Search for the cell housing the specified text and yield its (x, y) center coordinate. 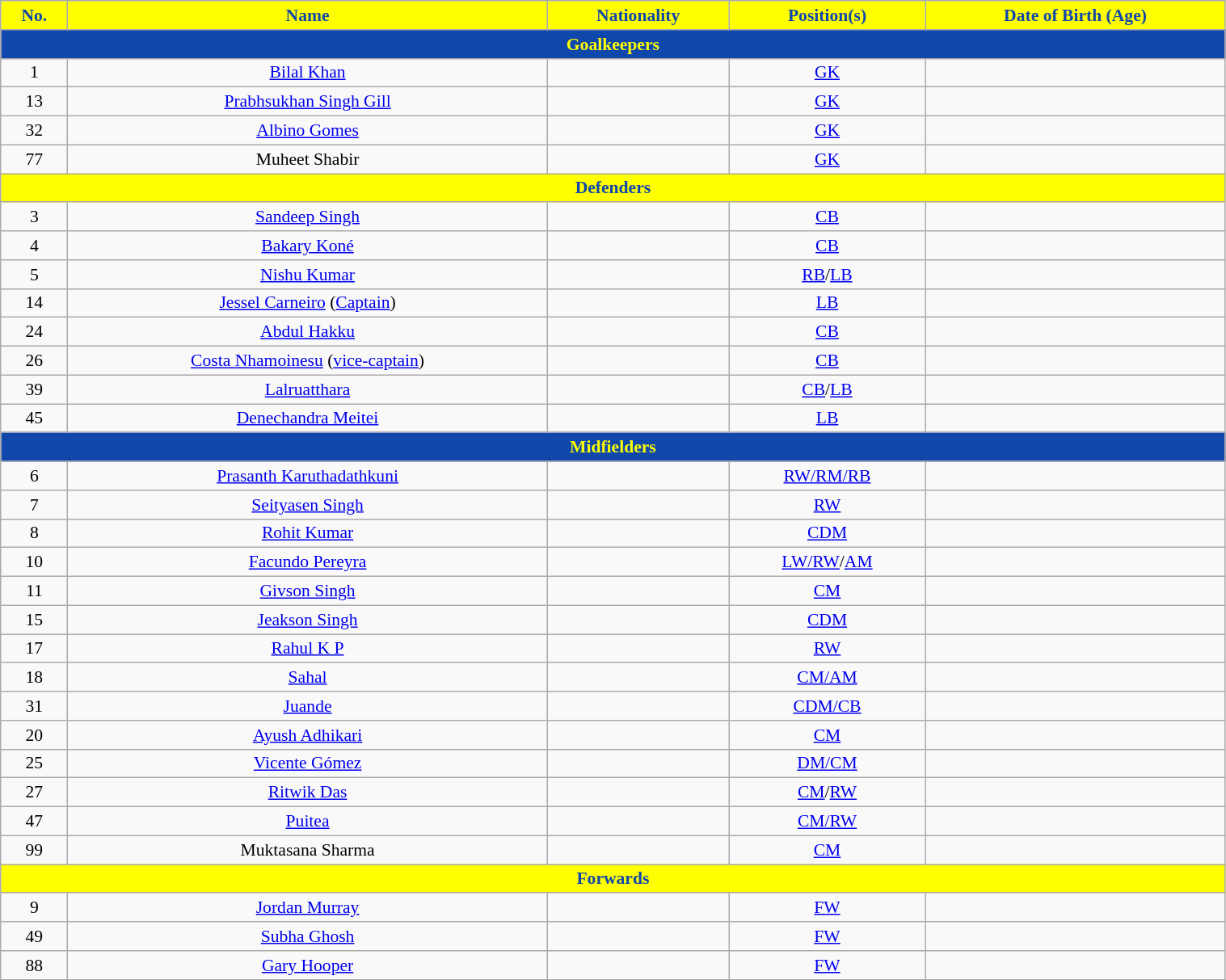
DM/CM (828, 763)
8 (34, 533)
Forwards (613, 879)
25 (34, 763)
11 (34, 591)
LW/RW/AM (828, 562)
Ayush Adhikari (307, 735)
Name (307, 15)
Abdul Hakku (307, 332)
7 (34, 505)
Puitea (307, 822)
Vicente Gómez (307, 763)
Muheet Shabir (307, 159)
CM/AM (828, 678)
Bilal Khan (307, 73)
99 (34, 850)
10 (34, 562)
Denechandra Meitei (307, 418)
Lalruatthara (307, 389)
Gary Hooper (307, 965)
15 (34, 620)
45 (34, 418)
CB/LB (828, 389)
Jessel Carneiro (Captain) (307, 303)
Sahal (307, 678)
Midfielders (613, 448)
20 (34, 735)
Subha Ghosh (307, 936)
47 (34, 822)
Position(s) (828, 15)
Nishu Kumar (307, 275)
Facundo Pereyra (307, 562)
32 (34, 131)
31 (34, 706)
17 (34, 649)
Prasanth Karuthadathkuni (307, 476)
14 (34, 303)
Date of Birth (Age) (1075, 15)
5 (34, 275)
Muktasana Sharma (307, 850)
39 (34, 389)
RB/LB (828, 275)
9 (34, 908)
24 (34, 332)
No. (34, 15)
Jeakson Singh (307, 620)
Bakary Koné (307, 246)
Jordan Murray (307, 908)
1 (34, 73)
CDM/CB (828, 706)
26 (34, 361)
3 (34, 217)
49 (34, 936)
Sandeep Singh (307, 217)
Costa Nhamoinesu (vice-captain) (307, 361)
6 (34, 476)
18 (34, 678)
Nationality (638, 15)
Albino Gomes (307, 131)
Goalkeepers (613, 44)
27 (34, 793)
Rohit Kumar (307, 533)
Givson Singh (307, 591)
Prabhsukhan Singh Gill (307, 102)
4 (34, 246)
RW/RM/RB (828, 476)
Rahul K P (307, 649)
Defenders (613, 188)
Ritwik Das (307, 793)
88 (34, 965)
Juande (307, 706)
77 (34, 159)
13 (34, 102)
Seityasen Singh (307, 505)
